Capture the cell that displays the provided text and extract its [X, Y] central coordinate. 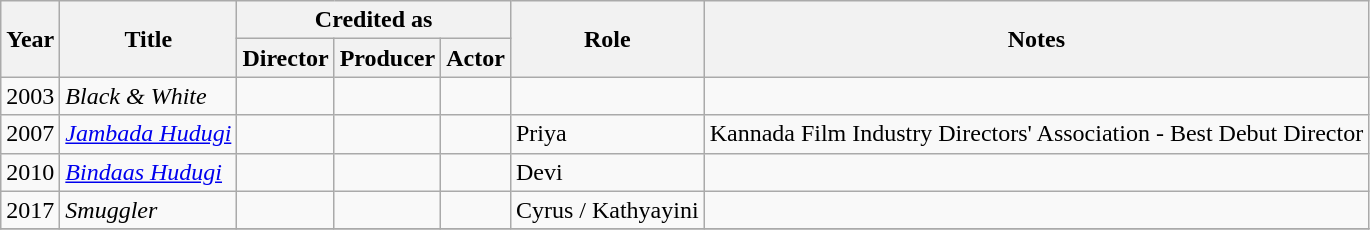
Director [286, 58]
Black & White [148, 96]
Bindaas Hudugi [148, 172]
Actor [476, 58]
Producer [388, 58]
Jambada Hudugi [148, 134]
Role [607, 39]
2010 [30, 172]
Priya [607, 134]
Devi [607, 172]
2017 [30, 210]
2007 [30, 134]
Title [148, 39]
Year [30, 39]
Credited as [374, 20]
Kannada Film Industry Directors' Association - Best Debut Director [1036, 134]
Smuggler [148, 210]
Notes [1036, 39]
2003 [30, 96]
Cyrus / Kathyayini [607, 210]
